Extract the (x, y) coordinate from the center of the cell holding the provided text.  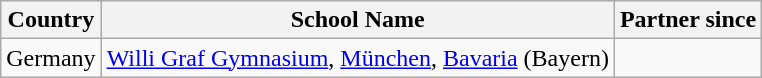
Willi Graf Gymnasium, München, Bavaria (Bayern) (358, 58)
Partner since (688, 20)
Country (51, 20)
Germany (51, 58)
School Name (358, 20)
